Provide the [x, y] coordinate of the cell's center where the given text is located.  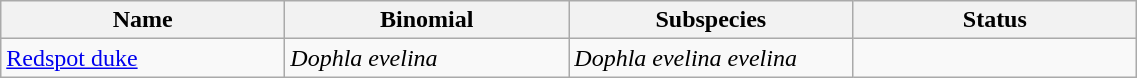
Dophla evelina [427, 58]
Status [995, 20]
Name [143, 20]
Subspecies [711, 20]
Binomial [427, 20]
Redspot duke [143, 58]
Dophla evelina evelina [711, 58]
